Return (x, y) of the center of cell containing provided text 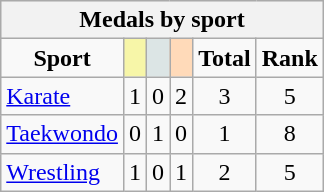
Total (225, 58)
3 (225, 96)
Rank (290, 58)
Medals by sport (162, 20)
Wrestling (62, 172)
Sport (62, 58)
8 (290, 134)
Taekwondo (62, 134)
Karate (62, 96)
